Search for the cell housing the specified text and yield its (x, y) center coordinate. 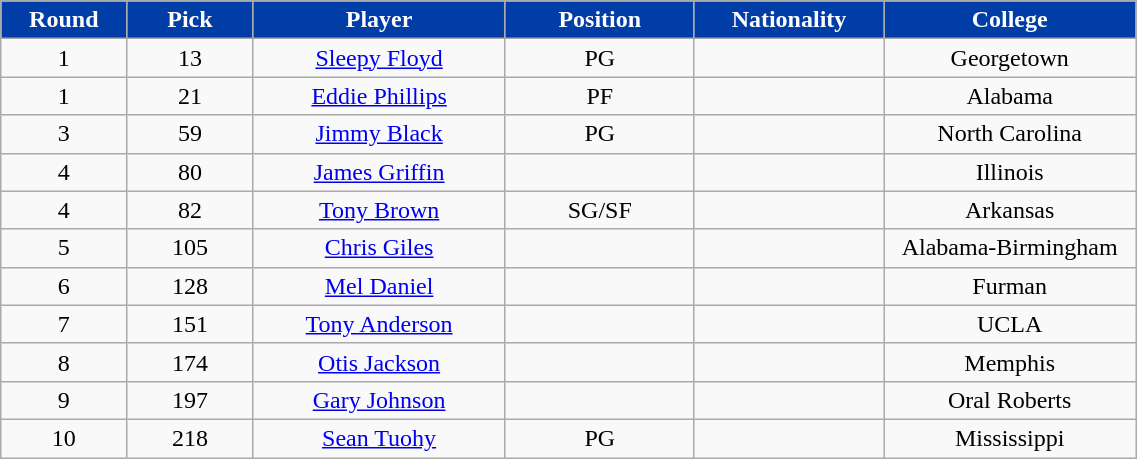
151 (190, 324)
Alabama (1010, 96)
North Carolina (1010, 134)
8 (64, 362)
Alabama-Birmingham (1010, 248)
Otis Jackson (379, 362)
Mississippi (1010, 438)
9 (64, 400)
Oral Roberts (1010, 400)
James Griffin (379, 172)
21 (190, 96)
Sean Tuohy (379, 438)
Georgetown (1010, 58)
5 (64, 248)
59 (190, 134)
Mel Daniel (379, 286)
PF (600, 96)
Nationality (788, 20)
Position (600, 20)
Illinois (1010, 172)
3 (64, 134)
Tony Brown (379, 210)
82 (190, 210)
Pick (190, 20)
13 (190, 58)
UCLA (1010, 324)
80 (190, 172)
Jimmy Black (379, 134)
Furman (1010, 286)
7 (64, 324)
Sleepy Floyd (379, 58)
105 (190, 248)
174 (190, 362)
128 (190, 286)
Memphis (1010, 362)
Chris Giles (379, 248)
Round (64, 20)
Arkansas (1010, 210)
College (1010, 20)
197 (190, 400)
Tony Anderson (379, 324)
Gary Johnson (379, 400)
10 (64, 438)
6 (64, 286)
218 (190, 438)
Eddie Phillips (379, 96)
SG/SF (600, 210)
Player (379, 20)
